Find where the given text appears and provide that cell's center as [x, y] coordinate. 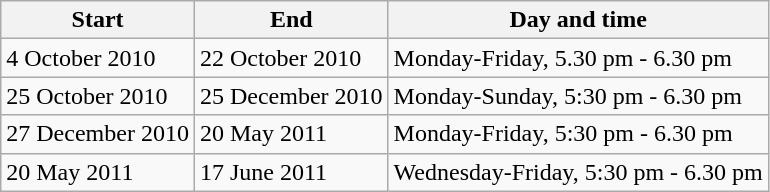
Monday-Friday, 5:30 pm - 6.30 pm [578, 134]
22 October 2010 [291, 58]
Start [98, 20]
17 June 2011 [291, 172]
Day and time [578, 20]
27 December 2010 [98, 134]
Monday-Friday, 5.30 pm - 6.30 pm [578, 58]
End [291, 20]
Monday-Sunday, 5:30 pm - 6.30 pm [578, 96]
25 October 2010 [98, 96]
4 October 2010 [98, 58]
25 December 2010 [291, 96]
Wednesday-Friday, 5:30 pm - 6.30 pm [578, 172]
